From the cell containing the given text, extract its center point as (x, y) coordinate. 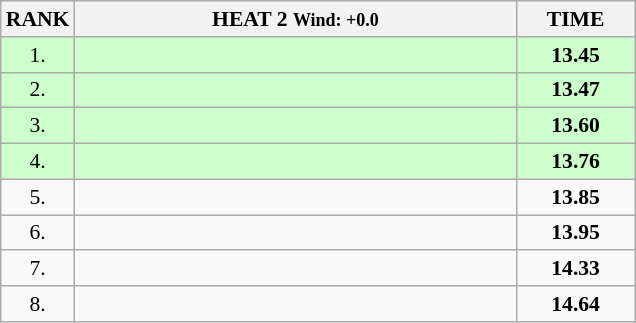
6. (38, 233)
TIME (576, 19)
13.60 (576, 126)
8. (38, 304)
3. (38, 126)
14.33 (576, 269)
1. (38, 55)
13.95 (576, 233)
RANK (38, 19)
7. (38, 269)
2. (38, 90)
13.45 (576, 55)
13.47 (576, 90)
13.85 (576, 197)
HEAT 2 Wind: +0.0 (295, 19)
5. (38, 197)
4. (38, 162)
14.64 (576, 304)
13.76 (576, 162)
